Identify which cell holds the provided text, then report its (X, Y) central coordinate. 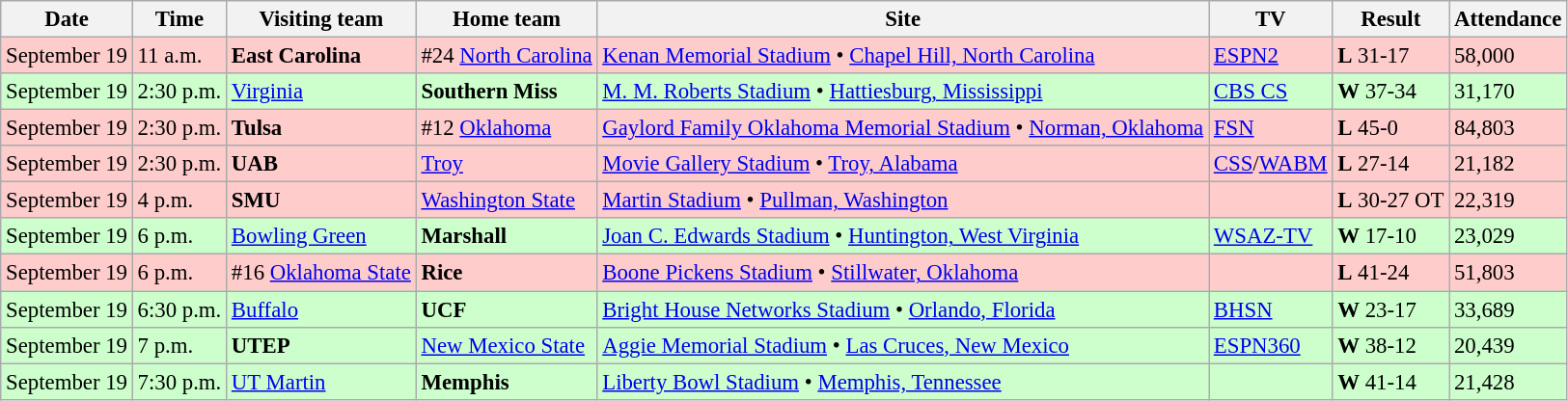
L 31-17 (1391, 56)
6:30 p.m. (179, 309)
M. M. Roberts Stadium • Hattiesburg, Mississippi (903, 92)
Martin Stadium • Pullman, Washington (903, 200)
New Mexico State (507, 345)
Joan C. Edwards Stadium • Huntington, West Virginia (903, 236)
Rice (507, 273)
7:30 p.m. (179, 382)
Gaylord Family Oklahoma Memorial Stadium • Norman, Oklahoma (903, 128)
WSAZ-TV (1271, 236)
58,000 (1508, 56)
Visiting team (322, 19)
UAB (322, 164)
21,428 (1508, 382)
UTEP (322, 345)
Tulsa (322, 128)
Home team (507, 19)
#12 Oklahoma (507, 128)
Virginia (322, 92)
22,319 (1508, 200)
#16 Oklahoma State (322, 273)
Troy (507, 164)
33,689 (1508, 309)
SMU (322, 200)
7 p.m. (179, 345)
Aggie Memorial Stadium • Las Cruces, New Mexico (903, 345)
Southern Miss (507, 92)
31,170 (1508, 92)
#24 North Carolina (507, 56)
Time (179, 19)
Attendance (1508, 19)
4 p.m. (179, 200)
UCF (507, 309)
Bright House Networks Stadium • Orlando, Florida (903, 309)
L 27-14 (1391, 164)
Buffalo (322, 309)
FSN (1271, 128)
W 41-14 (1391, 382)
Washington State (507, 200)
East Carolina (322, 56)
23,029 (1508, 236)
Result (1391, 19)
W 38-12 (1391, 345)
Kenan Memorial Stadium • Chapel Hill, North Carolina (903, 56)
21,182 (1508, 164)
Site (903, 19)
Marshall (507, 236)
CBS CS (1271, 92)
W 17-10 (1391, 236)
L 41-24 (1391, 273)
W 23-17 (1391, 309)
CSS/WABM (1271, 164)
L 30-27 OT (1391, 200)
ESPN2 (1271, 56)
W 37-34 (1391, 92)
Date (67, 19)
84,803 (1508, 128)
20,439 (1508, 345)
ESPN360 (1271, 345)
Movie Gallery Stadium • Troy, Alabama (903, 164)
Boone Pickens Stadium • Stillwater, Oklahoma (903, 273)
TV (1271, 19)
L 45-0 (1391, 128)
51,803 (1508, 273)
Bowling Green (322, 236)
11 a.m. (179, 56)
UT Martin (322, 382)
Liberty Bowl Stadium • Memphis, Tennessee (903, 382)
Memphis (507, 382)
BHSN (1271, 309)
